Return [X, Y] of the center of cell containing provided text 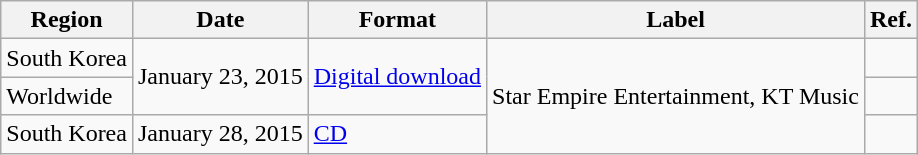
Label [676, 20]
Star Empire Entertainment, KT Music [676, 96]
Date [220, 20]
Region [67, 20]
Digital download [397, 77]
CD [397, 134]
Ref. [890, 20]
January 23, 2015 [220, 77]
Format [397, 20]
January 28, 2015 [220, 134]
Worldwide [67, 96]
